From the cell containing the given text, extract its center point as (X, Y) coordinate. 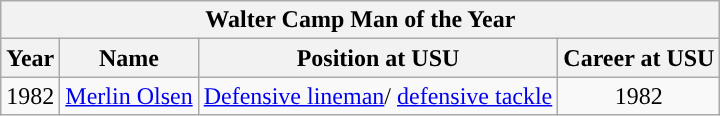
Walter Camp Man of the Year (360, 20)
Merlin Olsen (129, 96)
Defensive lineman/ defensive tackle (378, 96)
Year (30, 58)
Career at USU (639, 58)
Name (129, 58)
Position at USU (378, 58)
